Find where the given text appears and provide that cell's center as (X, Y) coordinate. 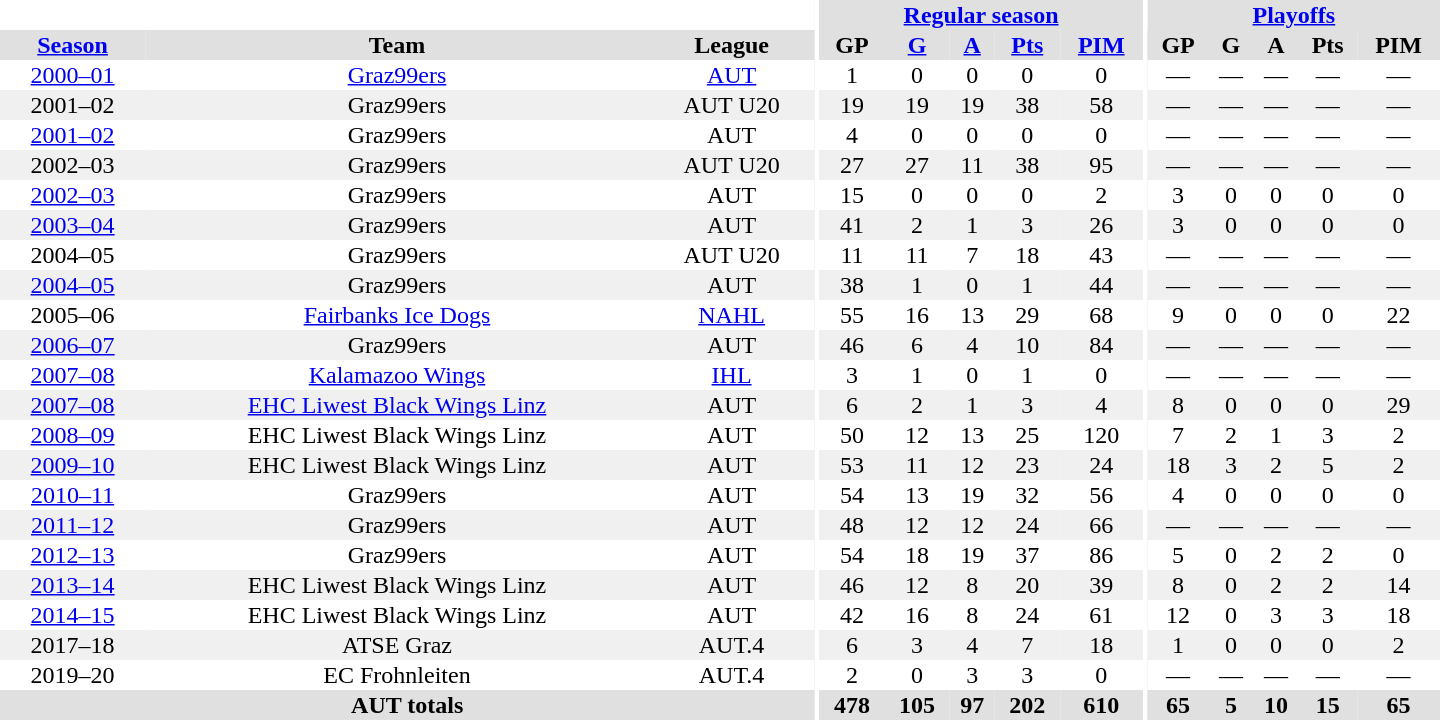
42 (852, 615)
2003–04 (72, 225)
2008–09 (72, 435)
ATSE Graz (396, 645)
23 (1028, 465)
14 (1398, 585)
Regular season (980, 15)
2013–14 (72, 585)
25 (1028, 435)
Playoffs (1294, 15)
202 (1028, 705)
2000–01 (72, 75)
Team (396, 45)
2014–15 (72, 615)
26 (1102, 225)
56 (1102, 495)
NAHL (732, 315)
41 (852, 225)
League (732, 45)
9 (1178, 315)
39 (1102, 585)
2006–07 (72, 345)
AUT totals (407, 705)
2011–12 (72, 525)
43 (1102, 255)
Fairbanks Ice Dogs (396, 315)
86 (1102, 555)
Season (72, 45)
120 (1102, 435)
32 (1028, 495)
2005–06 (72, 315)
58 (1102, 105)
66 (1102, 525)
EC Frohnleiten (396, 675)
2017–18 (72, 645)
2019–20 (72, 675)
55 (852, 315)
2010–11 (72, 495)
97 (972, 705)
48 (852, 525)
68 (1102, 315)
84 (1102, 345)
95 (1102, 165)
610 (1102, 705)
2012–13 (72, 555)
IHL (732, 375)
61 (1102, 615)
Kalamazoo Wings (396, 375)
44 (1102, 285)
2009–10 (72, 465)
53 (852, 465)
478 (852, 705)
22 (1398, 315)
37 (1028, 555)
50 (852, 435)
20 (1028, 585)
105 (918, 705)
